From the cell containing the given text, extract its center point as (X, Y) coordinate. 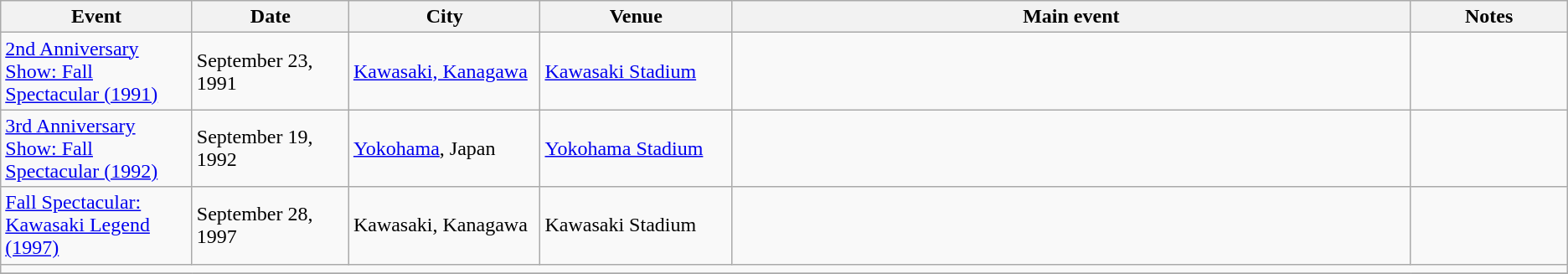
City (444, 17)
Yokohama, Japan (444, 148)
3rd Anniversary Show: Fall Spectacular (1992) (97, 148)
Notes (1489, 17)
September 23, 1991 (270, 71)
Fall Spectacular: Kawasaki Legend (1997) (97, 225)
Event (97, 17)
2nd Anniversary Show: Fall Spectacular (1991) (97, 71)
Yokohama Stadium (637, 148)
September 19, 1992 (270, 148)
Date (270, 17)
Venue (637, 17)
Main event (1072, 17)
September 28, 1997 (270, 225)
